For the text-containing cell, return its midpoint in (X, Y) coordinate format. 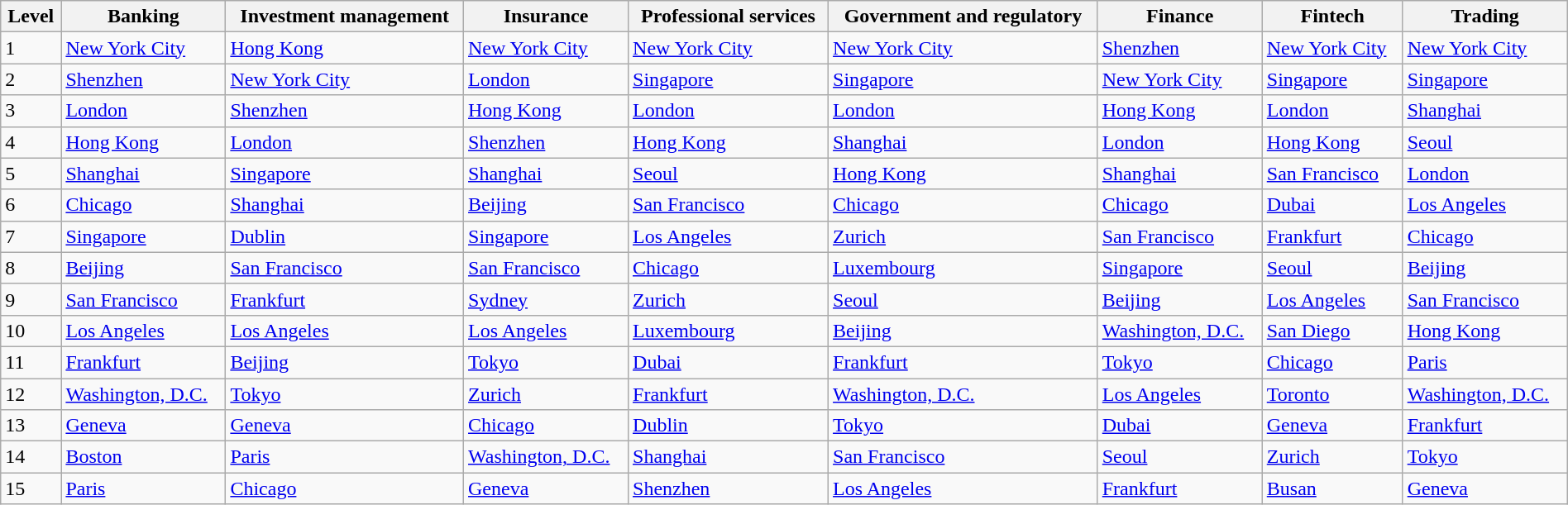
Fintech (1332, 17)
Busan (1332, 488)
11 (31, 362)
2 (31, 79)
8 (31, 268)
San Diego (1332, 331)
3 (31, 111)
7 (31, 236)
15 (31, 488)
Boston (144, 457)
Toronto (1332, 394)
Government and regulatory (963, 17)
13 (31, 426)
5 (31, 174)
4 (31, 142)
Sydney (546, 299)
10 (31, 331)
9 (31, 299)
Insurance (546, 17)
14 (31, 457)
Level (31, 17)
Investment management (345, 17)
Finance (1179, 17)
Professional services (729, 17)
6 (31, 205)
Trading (1485, 17)
1 (31, 48)
12 (31, 394)
Banking (144, 17)
